Pinpoint the cell where the given text exists, returning its (X, Y) midpoint coordinate. 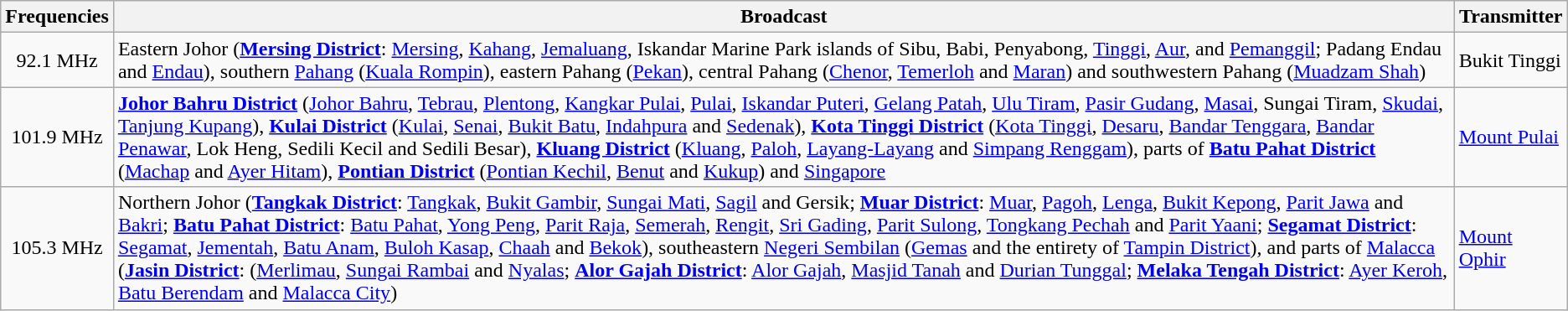
Transmitter (1511, 17)
Bukit Tinggi (1511, 60)
Mount Ophir (1511, 248)
Broadcast (784, 17)
92.1 MHz (57, 60)
Frequencies (57, 17)
101.9 MHz (57, 137)
105.3 MHz (57, 248)
Mount Pulai (1511, 137)
